Output the (x, y) coordinate of the center of the cell containing the given text.  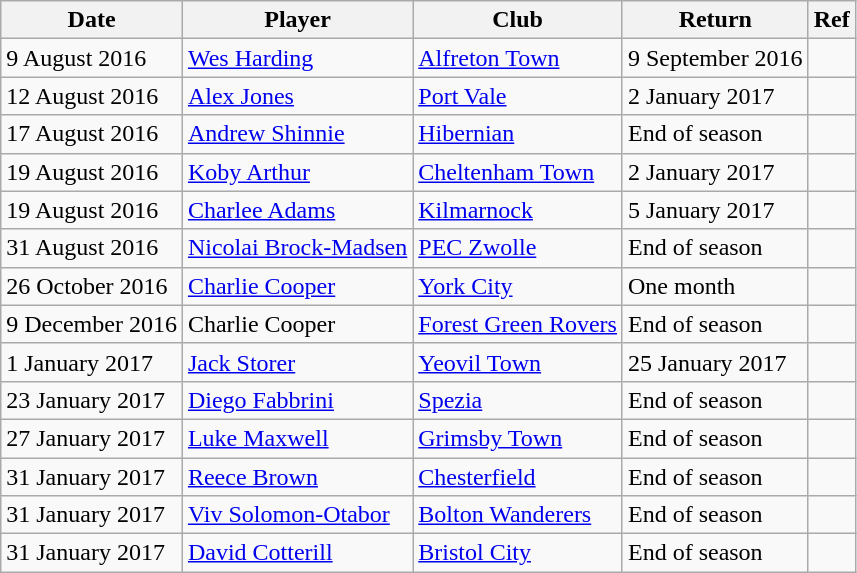
Viv Solomon-Otabor (297, 515)
12 August 2016 (92, 96)
Wes Harding (297, 58)
David Cotterill (297, 553)
Andrew Shinnie (297, 134)
Bolton Wanderers (518, 515)
Grimsby Town (518, 438)
Luke Maxwell (297, 438)
26 October 2016 (92, 286)
PEC Zwolle (518, 248)
Player (297, 20)
Port Vale (518, 96)
23 January 2017 (92, 400)
Charlee Adams (297, 210)
Date (92, 20)
17 August 2016 (92, 134)
5 January 2017 (715, 210)
Spezia (518, 400)
9 September 2016 (715, 58)
25 January 2017 (715, 362)
27 January 2017 (92, 438)
Jack Storer (297, 362)
31 August 2016 (92, 248)
Forest Green Rovers (518, 324)
9 December 2016 (92, 324)
Chesterfield (518, 477)
Alfreton Town (518, 58)
Alex Jones (297, 96)
One month (715, 286)
Koby Arthur (297, 172)
Diego Fabbrini (297, 400)
Club (518, 20)
Kilmarnock (518, 210)
York City (518, 286)
Nicolai Brock-Madsen (297, 248)
Reece Brown (297, 477)
1 January 2017 (92, 362)
Bristol City (518, 553)
Yeovil Town (518, 362)
Hibernian (518, 134)
Cheltenham Town (518, 172)
Return (715, 20)
Ref (832, 20)
9 August 2016 (92, 58)
